Pinpoint the cell where the given text exists, returning its [x, y] midpoint coordinate. 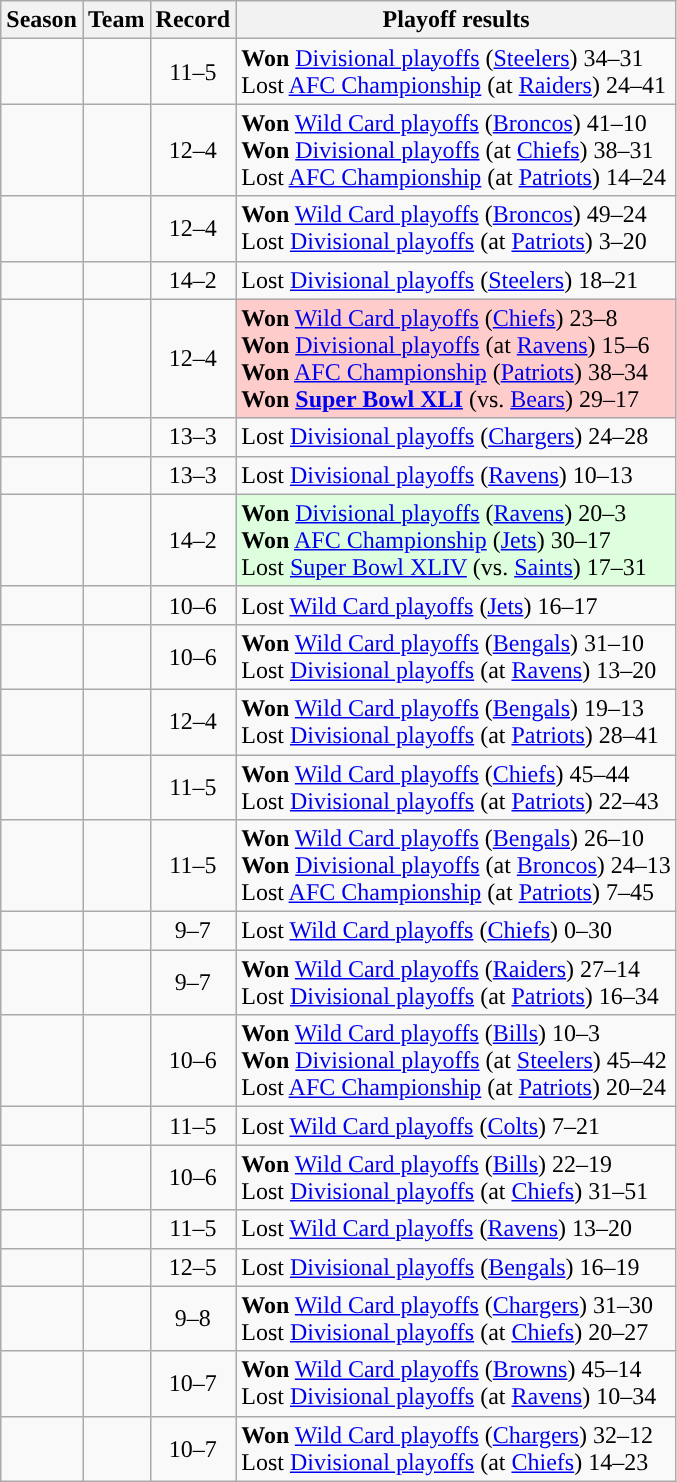
Won Divisional playoffs (Ravens) 20–3Won AFC Championship (Jets) 30–17Lost Super Bowl XLIV (vs. Saints) 17–31 [456, 540]
Lost Wild Card playoffs (Jets) 16–17 [456, 605]
Lost Divisional playoffs (Bengals) 16–19 [456, 1267]
12–5 [193, 1267]
Team [116, 20]
Won Divisional playoffs (Steelers) 34–31 Lost AFC Championship (at Raiders) 24–41 [456, 72]
Lost Divisional playoffs (Chargers) 24–28 [456, 437]
Won Wild Card playoffs (Bengals) 26–10Won Divisional playoffs (at Broncos) 24–13Lost AFC Championship (at Patriots) 7–45 [456, 866]
9–8 [193, 1318]
Won Wild Card playoffs (Bengals) 31–10Lost Divisional playoffs (at Ravens) 13–20 [456, 656]
Won Wild Card playoffs (Bills) 10–3Won Divisional playoffs (at Steelers) 45–42Lost AFC Championship (at Patriots) 20–24 [456, 1061]
Won Wild Card playoffs (Broncos) 41–10Won Divisional playoffs (at Chiefs) 38–31Lost AFC Championship (at Patriots) 14–24 [456, 150]
Lost Wild Card playoffs (Chiefs) 0–30 [456, 931]
Playoff results [456, 20]
Season [42, 20]
Won Wild Card playoffs (Chiefs) 23–8Won Divisional playoffs (at Ravens) 15–6Won AFC Championship (Patriots) 38–34Won Super Bowl XLI (vs. Bears) 29–17 [456, 358]
Lost Wild Card playoffs (Colts) 7–21 [456, 1126]
Record [193, 20]
Lost Wild Card playoffs (Ravens) 13–20 [456, 1229]
Won Wild Card playoffs (Broncos) 49–24Lost Divisional playoffs (at Patriots) 3–20 [456, 228]
Lost Divisional playoffs (Steelers) 18–21 [456, 280]
Won Wild Card playoffs (Chiefs) 45–44Lost Divisional playoffs (at Patriots) 22–43 [456, 786]
Lost Divisional playoffs (Ravens) 10–13 [456, 475]
Won Wild Card playoffs (Chargers) 32–12 Lost Divisional playoffs (at Chiefs) 14–23 [456, 1448]
Won Wild Card playoffs (Bengals) 19–13Lost Divisional playoffs (at Patriots) 28–41 [456, 722]
Won Wild Card playoffs (Chargers) 31–30 Lost Divisional playoffs (at Chiefs) 20–27 [456, 1318]
Won Wild Card playoffs (Raiders) 27–14Lost Divisional playoffs (at Patriots) 16–34 [456, 982]
Won Wild Card playoffs (Bills) 22–19 Lost Divisional playoffs (at Chiefs) 31–51 [456, 1178]
Won Wild Card playoffs (Browns) 45–14 Lost Divisional playoffs (at Ravens) 10–34 [456, 1384]
